Pinpoint the cell where the given text exists, returning its [x, y] midpoint coordinate. 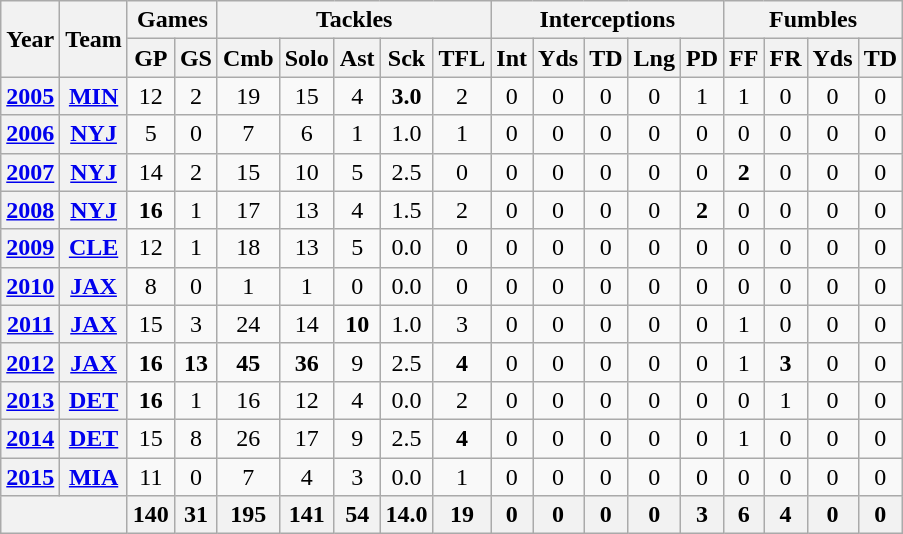
CLE [94, 248]
2012 [30, 362]
Solo [306, 58]
24 [248, 324]
Ast [357, 58]
Cmb [248, 58]
Fumbles [814, 20]
Tackles [354, 20]
Year [30, 39]
26 [248, 438]
1.5 [406, 210]
2008 [30, 210]
PD [702, 58]
Int [512, 58]
Team [94, 39]
2010 [30, 286]
2014 [30, 438]
2005 [30, 96]
GP [150, 58]
Games [172, 20]
18 [248, 248]
14.0 [406, 515]
141 [306, 515]
MIN [94, 96]
11 [150, 477]
140 [150, 515]
2015 [30, 477]
TFL [462, 58]
Lng [654, 58]
3.0 [406, 96]
FR [786, 58]
2009 [30, 248]
36 [306, 362]
MIA [94, 477]
54 [357, 515]
2013 [30, 400]
GS [196, 58]
2006 [30, 134]
45 [248, 362]
2007 [30, 172]
Sck [406, 58]
FF [744, 58]
195 [248, 515]
31 [196, 515]
Interceptions [608, 20]
2011 [30, 324]
